Locate the cell with the specified text and output its (x, y) center coordinate. 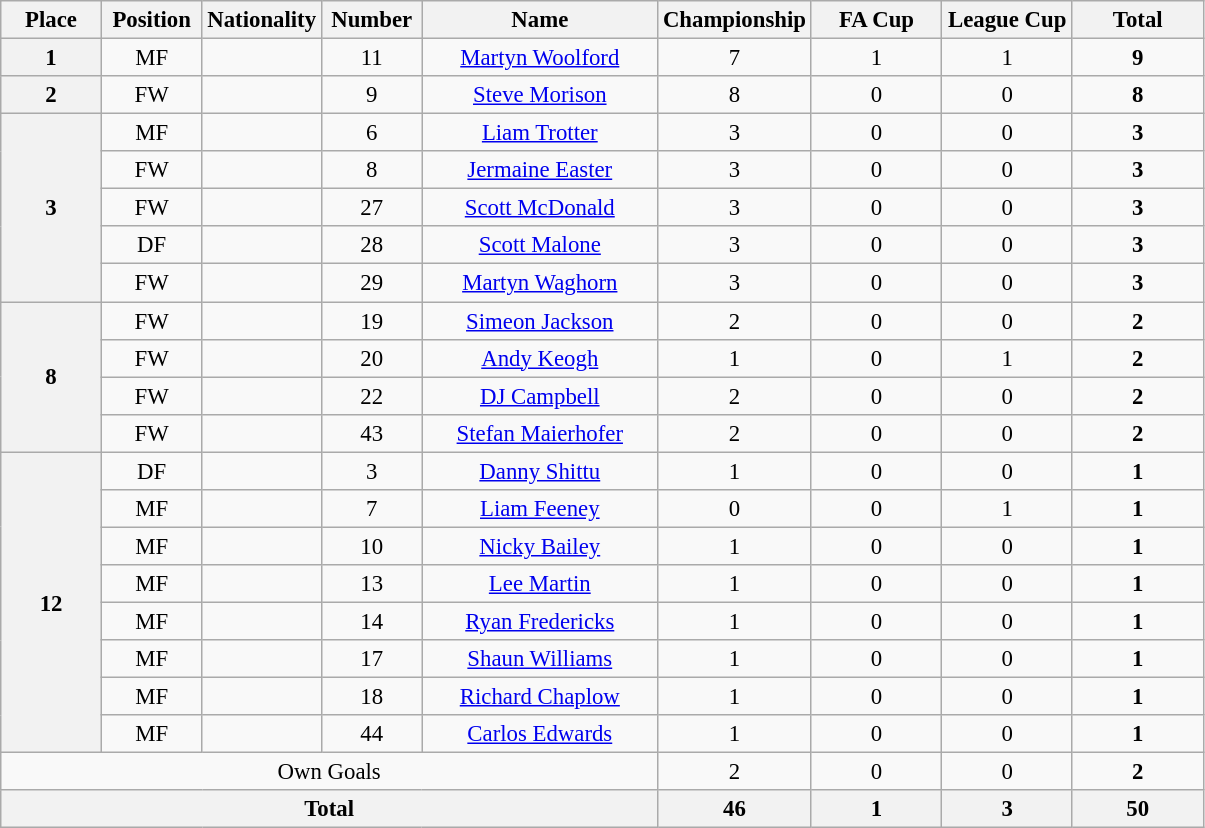
Name (540, 20)
Championship (735, 20)
Position (152, 20)
43 (372, 433)
Richard Chaplow (540, 697)
17 (372, 659)
28 (372, 245)
Martyn Waghorn (540, 283)
50 (1138, 809)
Liam Feeney (540, 509)
Scott McDonald (540, 208)
14 (372, 621)
Stefan Maierhofer (540, 433)
Ryan Fredericks (540, 621)
Carlos Edwards (540, 734)
Andy Keogh (540, 358)
Number (372, 20)
Scott Malone (540, 245)
Danny Shittu (540, 471)
19 (372, 321)
Steve Morison (540, 95)
DJ Campbell (540, 396)
Liam Trotter (540, 133)
Shaun Williams (540, 659)
Own Goals (330, 772)
10 (372, 546)
FA Cup (876, 20)
18 (372, 697)
22 (372, 396)
League Cup (1008, 20)
13 (372, 584)
Martyn Woolford (540, 58)
Nicky Bailey (540, 546)
Nationality (262, 20)
Simeon Jackson (540, 321)
12 (52, 602)
44 (372, 734)
27 (372, 208)
Lee Martin (540, 584)
Place (52, 20)
6 (372, 133)
Jermaine Easter (540, 170)
29 (372, 283)
11 (372, 58)
46 (735, 809)
20 (372, 358)
